Provide the [X, Y] coordinate of the cell's center where the given text is located.  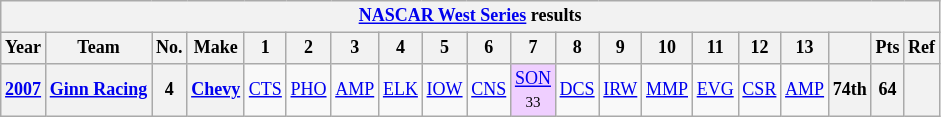
7 [534, 48]
10 [668, 48]
CTS [265, 90]
8 [577, 48]
Year [24, 48]
9 [620, 48]
Chevy [216, 90]
64 [888, 90]
NASCAR West Series results [470, 16]
No. [170, 48]
Ginn Racing [98, 90]
3 [355, 48]
74th [850, 90]
Ref [922, 48]
2007 [24, 90]
5 [444, 48]
Make [216, 48]
IRW [620, 90]
IOW [444, 90]
12 [760, 48]
1 [265, 48]
EVG [715, 90]
MMP [668, 90]
2 [308, 48]
PHO [308, 90]
CSR [760, 90]
SON33 [534, 90]
11 [715, 48]
ELK [401, 90]
6 [489, 48]
13 [805, 48]
Team [98, 48]
Pts [888, 48]
CNS [489, 90]
DCS [577, 90]
